Pinpoint the cell where the given text exists, returning its (x, y) midpoint coordinate. 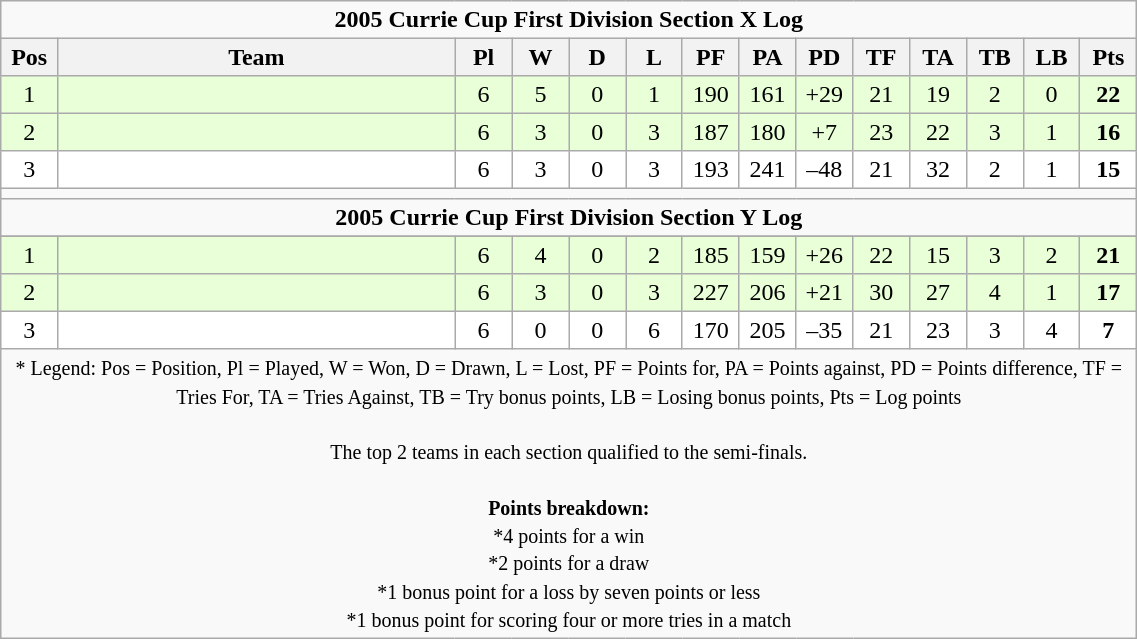
32 (938, 170)
161 (768, 94)
190 (710, 94)
227 (710, 292)
Pts (1108, 56)
27 (938, 292)
17 (1108, 292)
180 (768, 132)
187 (710, 132)
205 (768, 330)
2005 Currie Cup First Division Section Y Log (569, 218)
5 (540, 94)
170 (710, 330)
206 (768, 292)
–35 (824, 330)
30 (882, 292)
Pos (30, 56)
–48 (824, 170)
PF (710, 56)
TF (882, 56)
2005 Currie Cup First Division Section X Log (569, 20)
Pl (484, 56)
LB (1052, 56)
193 (710, 170)
+7 (824, 132)
159 (768, 256)
L (654, 56)
185 (710, 256)
+21 (824, 292)
19 (938, 94)
16 (1108, 132)
D (598, 56)
7 (1108, 330)
241 (768, 170)
TA (938, 56)
+26 (824, 256)
TB (994, 56)
W (540, 56)
Team (257, 56)
PA (768, 56)
PD (824, 56)
+29 (824, 94)
